Return (X, Y) of the center of cell containing provided text 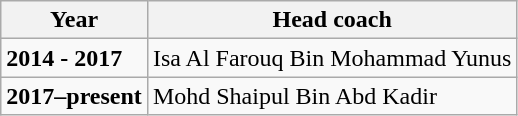
Head coach (332, 20)
Isa Al Farouq Bin Mohammad Yunus (332, 58)
Mohd Shaipul Bin Abd Kadir (332, 96)
2017–present (74, 96)
Year (74, 20)
2014 - 2017 (74, 58)
